Extract the (x, y) coordinate from the center of the cell holding the provided text.  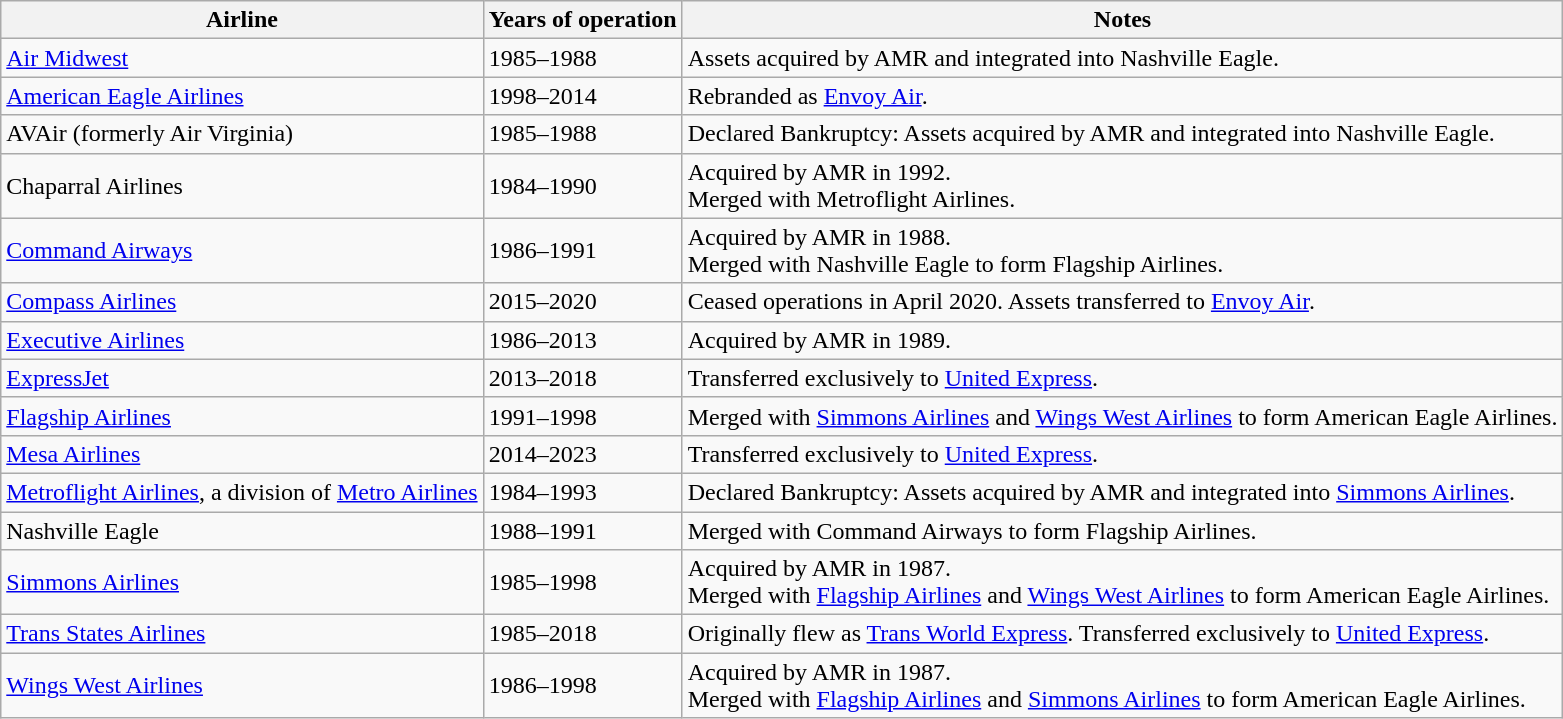
Notes (1122, 20)
American Eagle Airlines (242, 96)
2015–2020 (582, 302)
Compass Airlines (242, 302)
Flagship Airlines (242, 416)
2014–2023 (582, 454)
Declared Bankruptcy: Assets acquired by AMR and integrated into Nashville Eagle. (1122, 134)
Nashville Eagle (242, 531)
Command Airways (242, 250)
1985–2018 (582, 634)
Merged with Command Airways to form Flagship Airlines. (1122, 531)
Trans States Airlines (242, 634)
2013–2018 (582, 378)
1988–1991 (582, 531)
Rebranded as Envoy Air. (1122, 96)
Acquired by AMR in 1989. (1122, 340)
Merged with Simmons Airlines and Wings West Airlines to form American Eagle Airlines. (1122, 416)
1986–2013 (582, 340)
Acquired by AMR in 1988.Merged with Nashville Eagle to form Flagship Airlines. (1122, 250)
Acquired by AMR in 1987.Merged with Flagship Airlines and Simmons Airlines to form American Eagle Airlines. (1122, 686)
Chaparral Airlines (242, 186)
Air Midwest (242, 58)
ExpressJet (242, 378)
AVAir (formerly Air Virginia) (242, 134)
Executive Airlines (242, 340)
Originally flew as Trans World Express. Transferred exclusively to United Express. (1122, 634)
Years of operation (582, 20)
Metroflight Airlines, a division of Metro Airlines (242, 492)
Simmons Airlines (242, 582)
1998–2014 (582, 96)
Ceased operations in April 2020. Assets transferred to Envoy Air. (1122, 302)
Assets acquired by AMR and integrated into Nashville Eagle. (1122, 58)
Wings West Airlines (242, 686)
Acquired by AMR in 1987.Merged with Flagship Airlines and Wings West Airlines to form American Eagle Airlines. (1122, 582)
1984–1990 (582, 186)
1984–1993 (582, 492)
Acquired by AMR in 1992.Merged with Metroflight Airlines. (1122, 186)
Mesa Airlines (242, 454)
Declared Bankruptcy: Assets acquired by AMR and integrated into Simmons Airlines. (1122, 492)
1991–1998 (582, 416)
1985–1998 (582, 582)
1986–1991 (582, 250)
1986–1998 (582, 686)
Airline (242, 20)
